From the cell containing the given text, extract its center point as (x, y) coordinate. 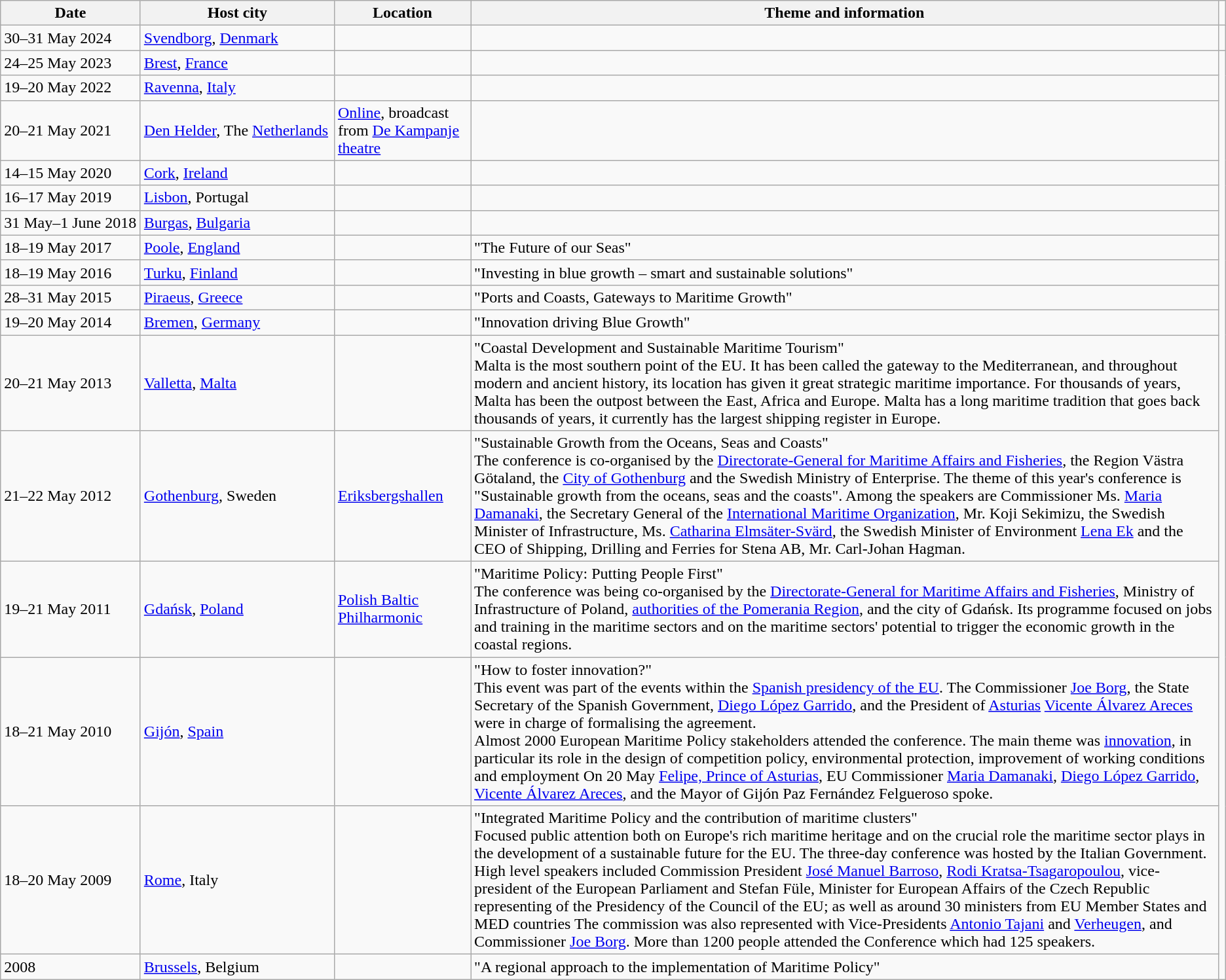
Gdańsk, Poland (237, 609)
"The Future of our Seas" (845, 247)
18–19 May 2016 (71, 272)
Host city (237, 13)
"Investing in blue growth – smart and sustainable solutions" (845, 272)
Brest, France (237, 63)
Den Helder, The Netherlands (237, 130)
Bremen, Germany (237, 322)
21–22 May 2012 (71, 496)
Theme and information (845, 13)
"Ports and Coasts, Gateways to Maritime Growth" (845, 297)
18–21 May 2010 (71, 732)
31 May–1 June 2018 (71, 223)
20–21 May 2013 (71, 383)
Date (71, 13)
19–20 May 2014 (71, 322)
"Innovation driving Blue Growth" (845, 322)
Burgas, Bulgaria (237, 223)
14–15 May 2020 (71, 173)
30–31 May 2024 (71, 38)
16–17 May 2019 (71, 198)
28–31 May 2015 (71, 297)
18–19 May 2017 (71, 247)
Cork, Ireland (237, 173)
"A regional approach to the implementation of Maritime Policy" (845, 967)
Online, broadcast from De Kampanje theatre (402, 130)
18–20 May 2009 (71, 880)
24–25 May 2023 (71, 63)
19–20 May 2022 (71, 88)
Lisbon, Portugal (237, 198)
Valletta, Malta (237, 383)
Ravenna, Italy (237, 88)
Turku, Finland (237, 272)
Poole, England (237, 247)
Polish Baltic Philharmonic (402, 609)
Svendborg, Denmark (237, 38)
Gijón, Spain (237, 732)
Brussels, Belgium (237, 967)
Piraeus, Greece (237, 297)
20–21 May 2021 (71, 130)
Rome, Italy (237, 880)
Location (402, 13)
2008 (71, 967)
Eriksbergshallen (402, 496)
Gothenburg, Sweden (237, 496)
19–21 May 2011 (71, 609)
